Return [X, Y] of the center of cell containing provided text 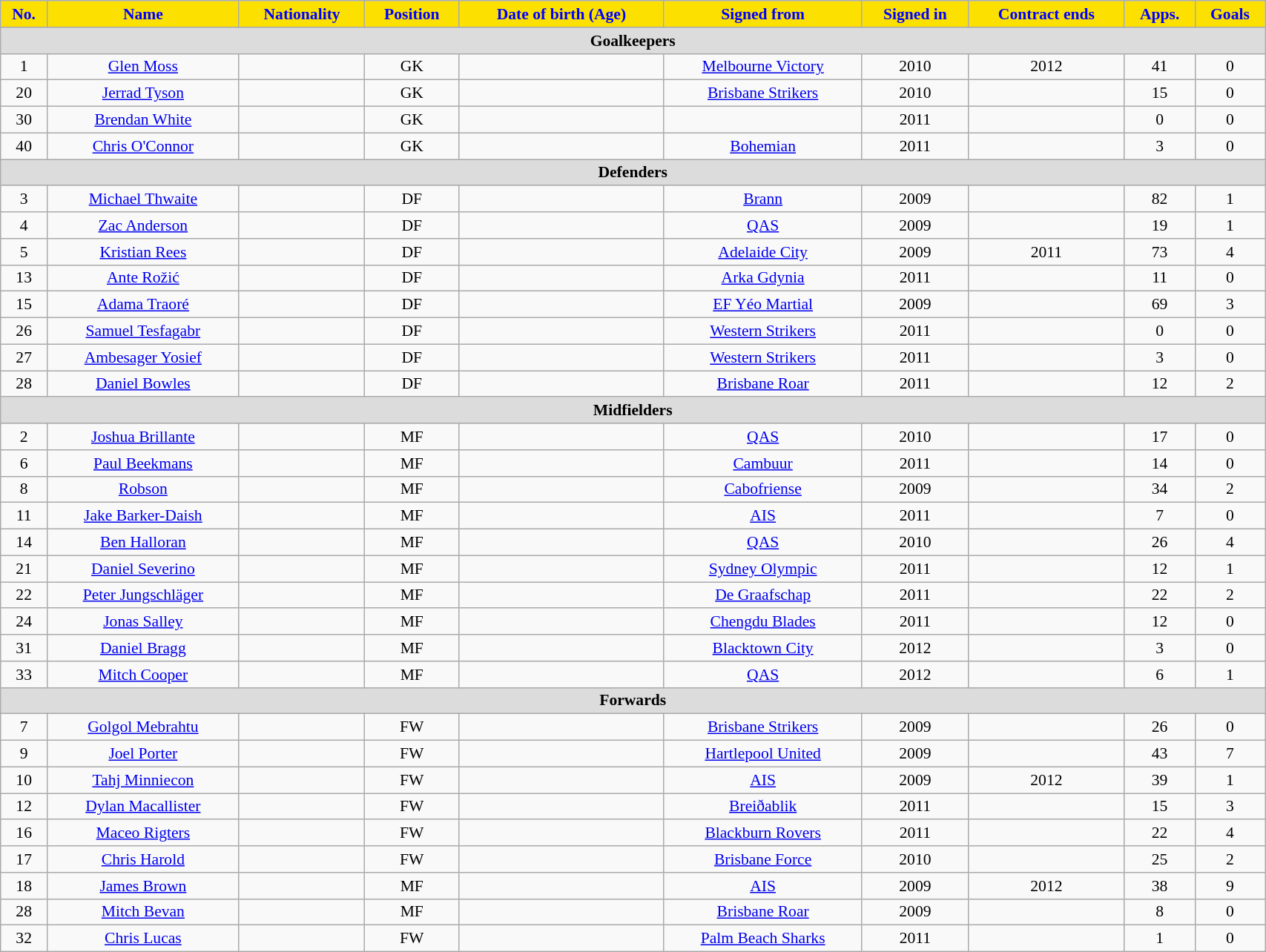
Blacktown City [762, 648]
Chris O'Connor [144, 146]
73 [1160, 252]
Melbourne Victory [762, 67]
Chris Harold [144, 859]
Date of birth (Age) [562, 14]
Adelaide City [762, 252]
James Brown [144, 886]
10 [24, 780]
Signed from [762, 14]
De Graafschap [762, 595]
Samuel Tesfagabr [144, 331]
Brendan White [144, 120]
Ambesager Yosief [144, 357]
Contract ends [1046, 14]
Chengdu Blades [762, 622]
27 [24, 357]
Ante Rožić [144, 278]
Ben Halloran [144, 543]
Zac Anderson [144, 225]
25 [1160, 859]
21 [24, 569]
Michael Thwaite [144, 199]
24 [24, 622]
Forwards [633, 701]
Kristian Rees [144, 252]
Peter Jungschläger [144, 595]
32 [24, 939]
Bohemian [762, 146]
Palm Beach Sharks [762, 939]
Breiðablik [762, 807]
Signed in [915, 14]
33 [24, 675]
Joel Porter [144, 754]
Tahj Minniecon [144, 780]
Daniel Bragg [144, 648]
Sydney Olympic [762, 569]
Hartlepool United [762, 754]
Jerrad Tyson [144, 93]
Cabofriense [762, 489]
Mitch Cooper [144, 675]
Joshua Brillante [144, 437]
Robson [144, 489]
39 [1160, 780]
Glen Moss [144, 67]
Dylan Macallister [144, 807]
Name [144, 14]
Arka Gdynia [762, 278]
40 [24, 146]
Maceo Rigters [144, 833]
Brann [762, 199]
16 [24, 833]
18 [24, 886]
Mitch Bevan [144, 912]
41 [1160, 67]
Goalkeepers [633, 41]
Daniel Severino [144, 569]
82 [1160, 199]
Brisbane Force [762, 859]
30 [24, 120]
Golgol Mebrahtu [144, 727]
69 [1160, 305]
Blackburn Rovers [762, 833]
Position [412, 14]
Paul Beekmans [144, 463]
31 [24, 648]
Cambuur [762, 463]
43 [1160, 754]
20 [24, 93]
EF Yéo Martial [762, 305]
34 [1160, 489]
Adama Traoré [144, 305]
Nationality [302, 14]
Jonas Salley [144, 622]
Apps. [1160, 14]
Daniel Bowles [144, 384]
5 [24, 252]
Chris Lucas [144, 939]
38 [1160, 886]
Defenders [633, 173]
Jake Barker-Daish [144, 516]
19 [1160, 225]
13 [24, 278]
Goals [1230, 14]
No. [24, 14]
Midfielders [633, 411]
